Locate the cell with the specified text and output its [X, Y] center coordinate. 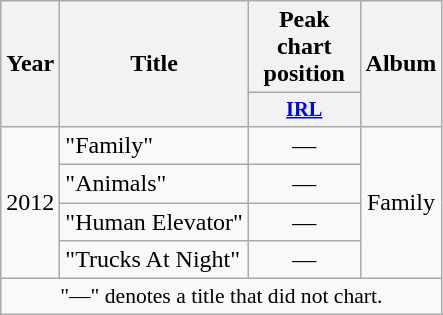
"Trucks At Night" [154, 260]
"—" denotes a title that did not chart. [222, 297]
Family [401, 202]
Album [401, 64]
Year [30, 64]
"Family" [154, 145]
"Human Elevator" [154, 222]
Peak chart position [304, 47]
"Animals" [154, 184]
2012 [30, 202]
IRL [304, 110]
Title [154, 64]
